Scan for the cell matching the given text and deliver its [x, y] coordinate at center. 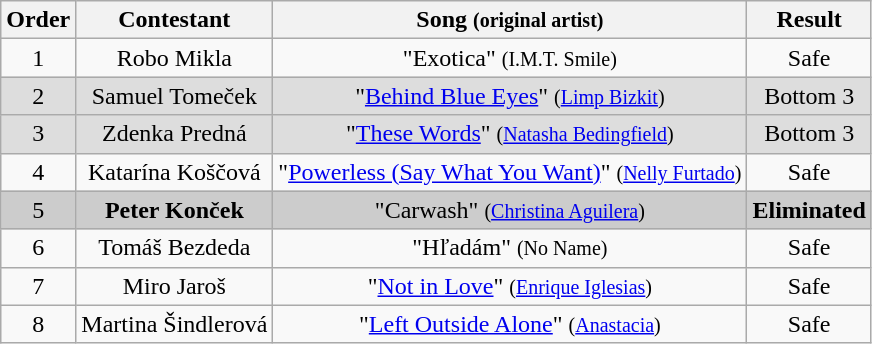
1 [38, 58]
"Powerless (Say What You Want)" (Nelly Furtado) [510, 172]
"Left Outside Alone" (Anastacia) [510, 324]
"Hľadám" (No Name) [510, 248]
Peter Konček [174, 210]
7 [38, 286]
Tomáš Bezdeda [174, 248]
Eliminated [809, 210]
"Exotica" (I.M.T. Smile) [510, 58]
Result [809, 20]
Samuel Tomeček [174, 96]
"Behind Blue Eyes" (Limp Bizkit) [510, 96]
"Carwash" (Christina Aguilera) [510, 210]
5 [38, 210]
"These Words" (Natasha Bedingfield) [510, 134]
6 [38, 248]
2 [38, 96]
Martina Šindlerová [174, 324]
Katarína Koščová [174, 172]
"Not in Love" (Enrique Iglesias) [510, 286]
4 [38, 172]
Contestant [174, 20]
Song (original artist) [510, 20]
Order [38, 20]
8 [38, 324]
Zdenka Predná [174, 134]
Miro Jaroš [174, 286]
3 [38, 134]
Robo Mikla [174, 58]
